Scan for the cell matching the given text and deliver its (x, y) coordinate at center. 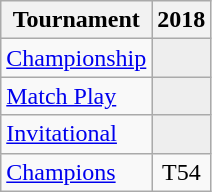
Tournament (76, 20)
Championship (76, 58)
Champions (76, 172)
Match Play (76, 96)
Invitational (76, 134)
2018 (182, 20)
T54 (182, 172)
